Return [x, y] of the center of cell containing provided text 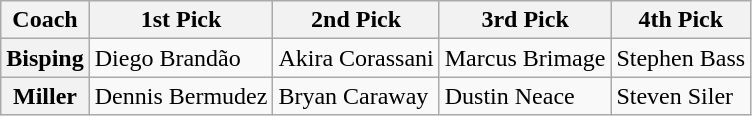
Marcus Brimage [525, 58]
Diego Brandão [181, 58]
1st Pick [181, 20]
Bryan Caraway [356, 96]
Steven Siler [681, 96]
Akira Corassani [356, 58]
Dustin Neace [525, 96]
Dennis Bermudez [181, 96]
3rd Pick [525, 20]
Bisping [45, 58]
Coach [45, 20]
Miller [45, 96]
4th Pick [681, 20]
Stephen Bass [681, 58]
2nd Pick [356, 20]
